Return [x, y] of the center of cell containing provided text 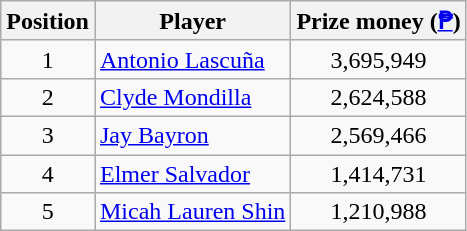
4 [48, 173]
Jay Bayron [192, 135]
2 [48, 97]
3 [48, 135]
Position [48, 21]
Elmer Salvador [192, 173]
3,695,949 [378, 59]
1,210,988 [378, 212]
Micah Lauren Shin [192, 212]
2,624,588 [378, 97]
5 [48, 212]
1 [48, 59]
Player [192, 21]
1,414,731 [378, 173]
2,569,466 [378, 135]
Antonio Lascuña [192, 59]
Clyde Mondilla [192, 97]
Prize money (₱) [378, 21]
